Identify which cell holds the provided text, then report its [x, y] central coordinate. 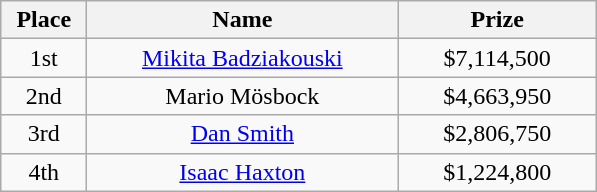
4th [44, 172]
Dan Smith [242, 134]
2nd [44, 96]
Isaac Haxton [242, 172]
Prize [498, 20]
$4,663,950 [498, 96]
$7,114,500 [498, 58]
Mikita Badziakouski [242, 58]
Name [242, 20]
Place [44, 20]
$1,224,800 [498, 172]
$2,806,750 [498, 134]
Mario Mösbock [242, 96]
1st [44, 58]
3rd [44, 134]
